Search for the cell housing the specified text and yield its (X, Y) center coordinate. 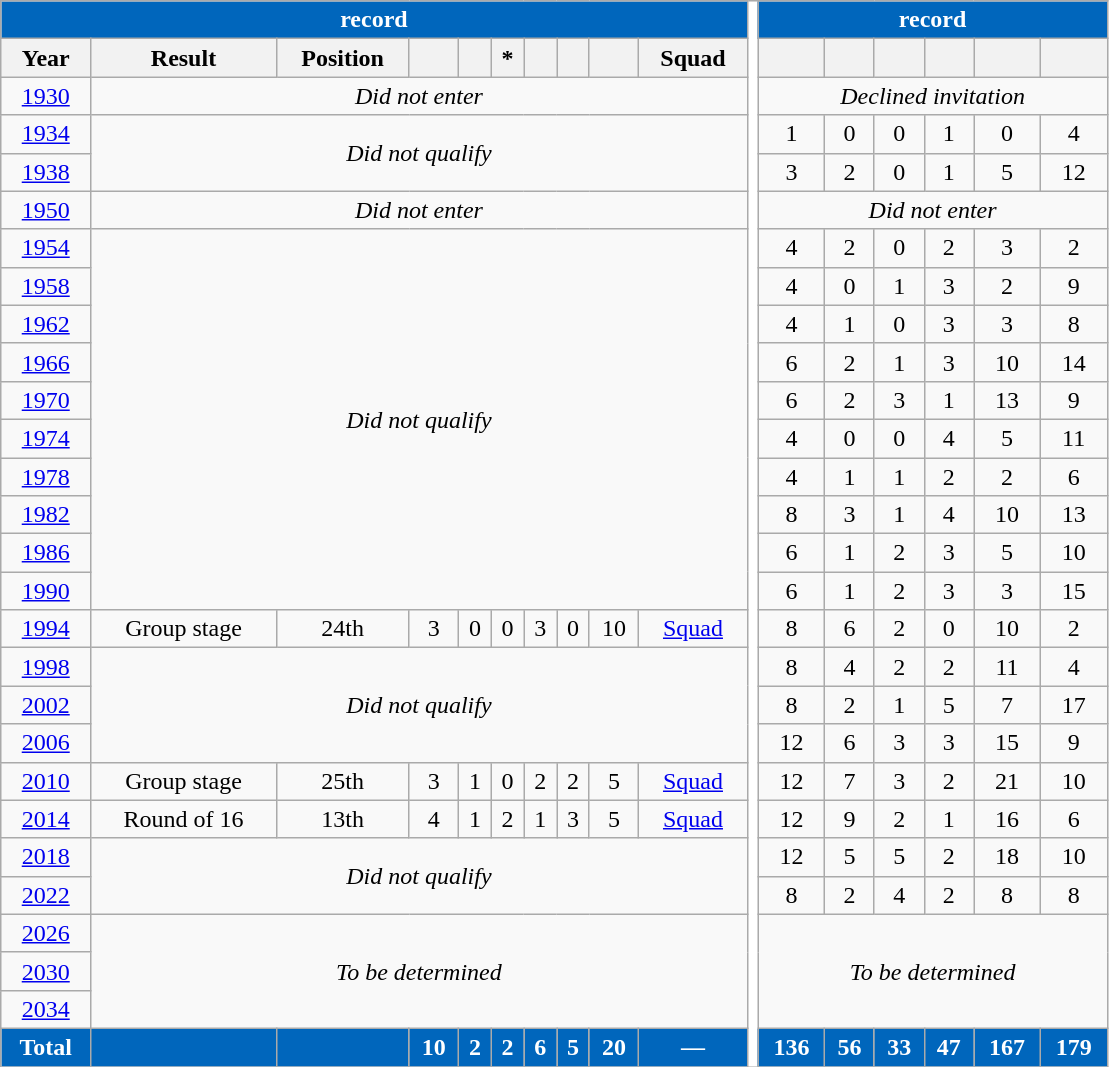
2010 (46, 781)
1970 (46, 400)
13th (342, 819)
1994 (46, 629)
179 (1074, 1047)
2014 (46, 819)
56 (850, 1047)
1934 (46, 134)
1950 (46, 210)
Round of 16 (184, 819)
33 (899, 1047)
24th (342, 629)
1930 (46, 96)
1954 (46, 248)
1966 (46, 362)
— (693, 1047)
Position (342, 58)
1978 (46, 477)
2030 (46, 971)
1962 (46, 324)
2006 (46, 743)
47 (949, 1047)
20 (614, 1047)
1998 (46, 667)
17 (1074, 705)
2026 (46, 933)
Total (46, 1047)
1974 (46, 438)
136 (792, 1047)
18 (1008, 857)
1982 (46, 515)
14 (1074, 362)
Result (184, 58)
1938 (46, 172)
1958 (46, 286)
21 (1008, 781)
Year (46, 58)
16 (1008, 819)
25th (342, 781)
1986 (46, 553)
2034 (46, 1009)
167 (1008, 1047)
1990 (46, 591)
2018 (46, 857)
2022 (46, 895)
* (508, 58)
Declined invitation (932, 96)
2002 (46, 705)
